Provide the [x, y] coordinate of the cell's center where the given text is located.  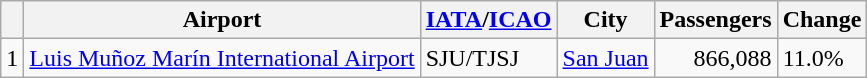
San Juan [606, 58]
Luis Muñoz Marín International Airport [222, 58]
SJU/TJSJ [488, 58]
IATA/ICAO [488, 20]
City [606, 20]
866,088 [716, 58]
Change [822, 20]
11.0% [822, 58]
1 [12, 58]
Passengers [716, 20]
Airport [222, 20]
